Output the (X, Y) coordinate of the center of the cell containing the given text.  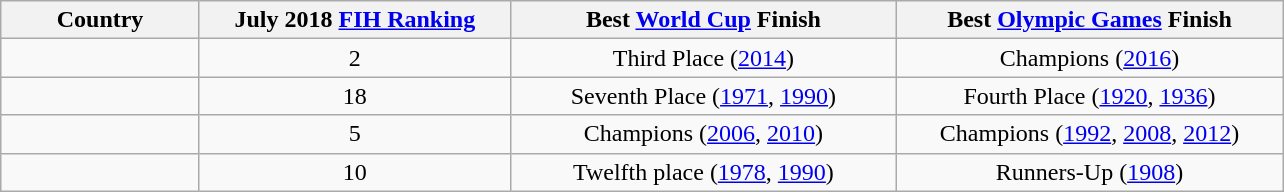
Champions (1992, 2008, 2012) (1089, 134)
Best World Cup Finish (703, 20)
2 (354, 58)
Champions (2016) (1089, 58)
July 2018 FIH Ranking (354, 20)
Fourth Place (1920, 1936) (1089, 96)
Champions (2006, 2010) (703, 134)
Twelfth place (1978, 1990) (703, 172)
Third Place (2014) (703, 58)
Runners-Up (1908) (1089, 172)
5 (354, 134)
Seventh Place (1971, 1990) (703, 96)
10 (354, 172)
Best Olympic Games Finish (1089, 20)
Country (100, 20)
18 (354, 96)
